Search for the cell housing the specified text and yield its (X, Y) center coordinate. 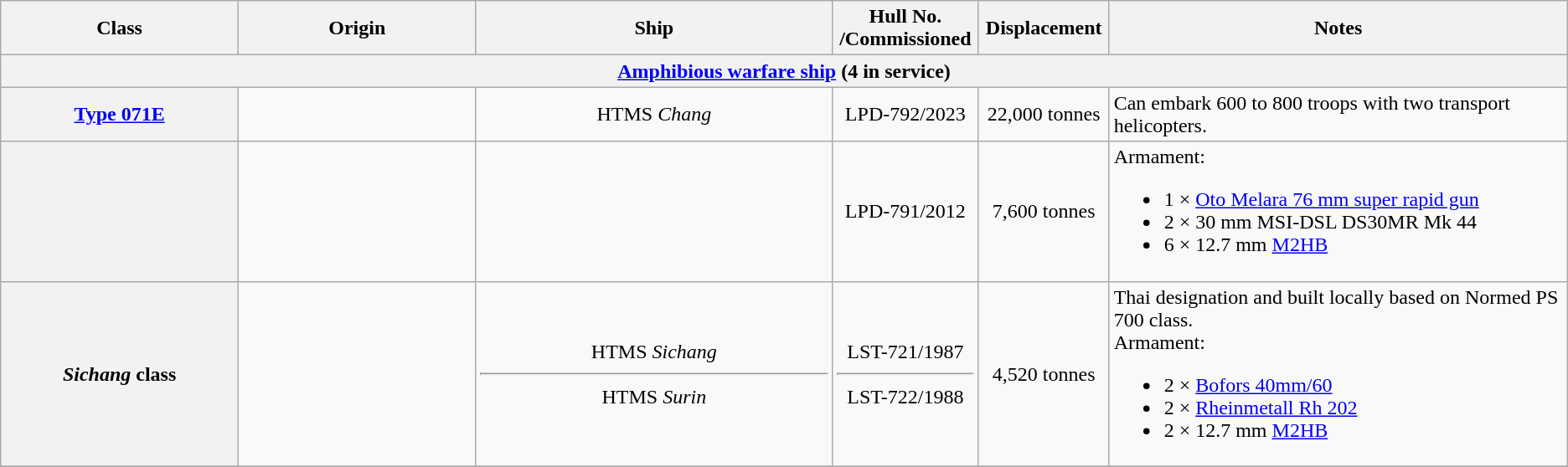
Armament:1 × Oto Melara 76 mm super rapid gun2 × 30 mm MSI-DSL DS30MR Mk 446 × 12.7 mm M2HB (1338, 211)
Hull No./Commissioned (906, 28)
LPD-791/2012 (906, 211)
7,600 tonnes (1044, 211)
Can embark 600 to 800 troops with two transport helicopters. (1338, 114)
LST-721/1987 LST-722/1988 (906, 373)
4,520 tonnes (1044, 373)
Displacement (1044, 28)
HTMS Chang (653, 114)
Ship (653, 28)
Origin (357, 28)
HTMS Sichang HTMS Surin (653, 373)
Sichang class (120, 373)
Amphibious warfare ship (4 in service) (784, 71)
Thai designation and built locally based on Normed PS 700 class.Armament:2 × Bofors 40mm/602 × Rheinmetall Rh 2022 × 12.7 mm M2HB (1338, 373)
Type 071E (120, 114)
Class (120, 28)
Notes (1338, 28)
LPD-792/2023 (906, 114)
22,000 tonnes (1044, 114)
